Scan for the cell matching the given text and deliver its (X, Y) coordinate at center. 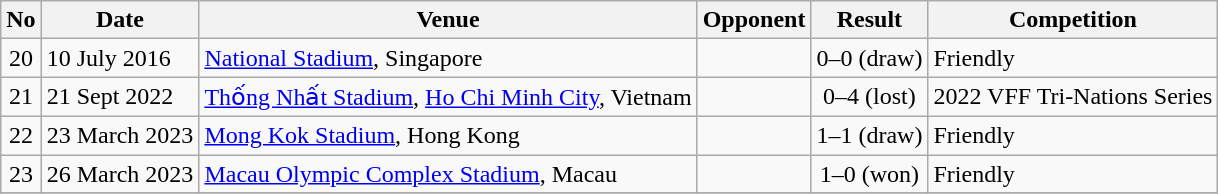
10 July 2016 (120, 58)
Opponent (754, 20)
21 (21, 97)
No (21, 20)
Venue (448, 20)
1–1 (draw) (870, 135)
Date (120, 20)
Result (870, 20)
National Stadium, Singapore (448, 58)
0–4 (lost) (870, 97)
21 Sept 2022 (120, 97)
23 March 2023 (120, 135)
26 March 2023 (120, 173)
22 (21, 135)
20 (21, 58)
1–0 (won) (870, 173)
Thống Nhất Stadium, Ho Chi Minh City, Vietnam (448, 97)
2022 VFF Tri-Nations Series (1073, 97)
Macau Olympic Complex Stadium, Macau (448, 173)
Competition (1073, 20)
Mong Kok Stadium, Hong Kong (448, 135)
23 (21, 173)
0–0 (draw) (870, 58)
